Scan for the cell matching the given text and deliver its (X, Y) coordinate at center. 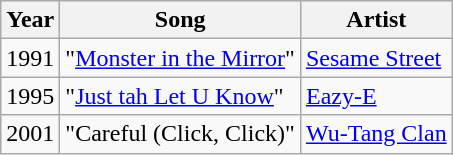
Artist (376, 20)
Wu-Tang Clan (376, 134)
Sesame Street (376, 58)
"Just tah Let U Know" (180, 96)
Eazy-E (376, 96)
1991 (30, 58)
Song (180, 20)
"Careful (Click, Click)" (180, 134)
Year (30, 20)
"Monster in the Mirror" (180, 58)
1995 (30, 96)
2001 (30, 134)
